Capture the cell that displays the provided text and extract its [x, y] central coordinate. 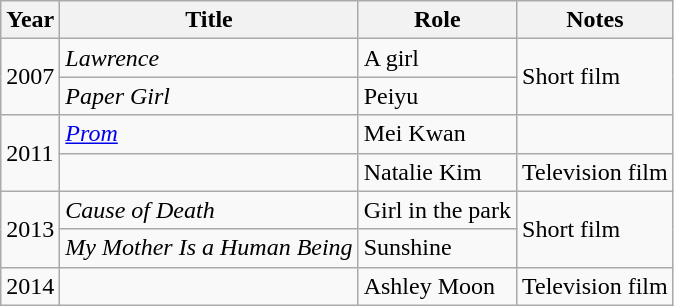
Sunshine [437, 248]
2014 [30, 286]
Title [209, 20]
A girl [437, 58]
Role [437, 20]
Natalie Kim [437, 172]
Cause of Death [209, 210]
Paper Girl [209, 96]
2011 [30, 153]
My Mother Is a Human Being [209, 248]
Prom [209, 134]
Year [30, 20]
Notes [596, 20]
2007 [30, 77]
Girl in the park [437, 210]
Peiyu [437, 96]
Lawrence [209, 58]
2013 [30, 229]
Mei Kwan [437, 134]
Ashley Moon [437, 286]
